Find where the given text appears and provide that cell's center as [x, y] coordinate. 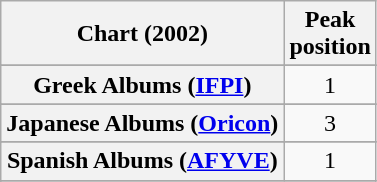
Peakposition [330, 34]
Japanese Albums (Oricon) [142, 123]
Greek Albums (IFPI) [142, 85]
3 [330, 123]
Spanish Albums (AFYVE) [142, 161]
Chart (2002) [142, 34]
